Detect which cell encompasses the target text, then output its (X, Y) center coordinate. 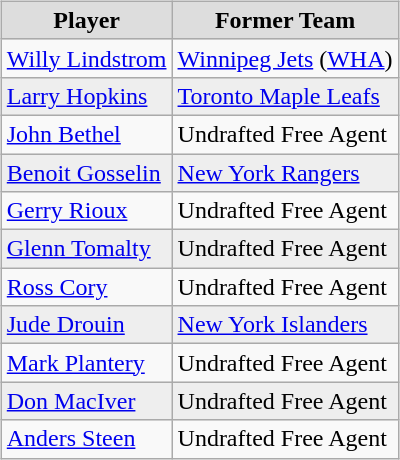
New York Rangers (285, 173)
Willy Lindstrom (86, 58)
Mark Plantery (86, 363)
John Bethel (86, 134)
Player (86, 20)
Winnipeg Jets (WHA) (285, 58)
Don MacIver (86, 401)
Anders Steen (86, 439)
Gerry Rioux (86, 211)
New York Islanders (285, 325)
Ross Cory (86, 287)
Former Team (285, 20)
Larry Hopkins (86, 96)
Glenn Tomalty (86, 249)
Benoit Gosselin (86, 173)
Toronto Maple Leafs (285, 96)
Jude Drouin (86, 325)
